From the cell containing the given text, extract its center point as [x, y] coordinate. 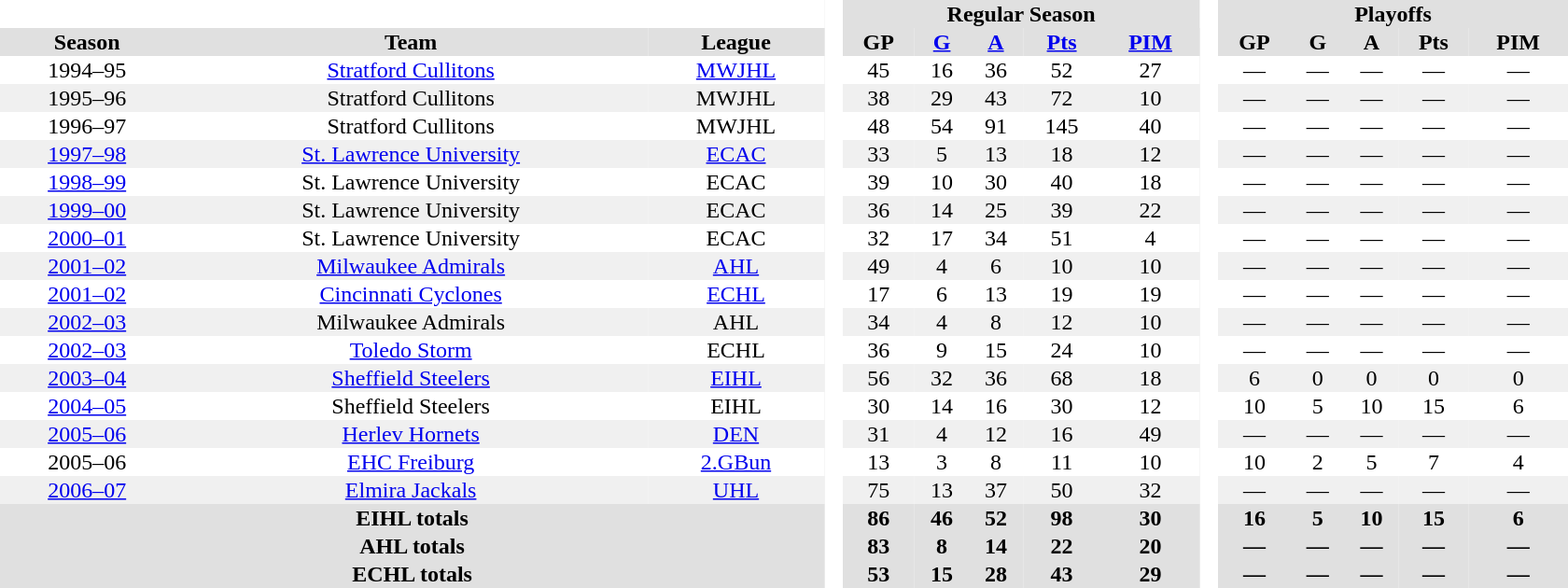
98 [1062, 518]
28 [996, 574]
145 [1062, 126]
Cincinnati Cyclones [411, 294]
EHC Freiburg [411, 462]
2004–05 [87, 406]
1999–00 [87, 210]
27 [1150, 70]
Team [411, 42]
1996–97 [87, 126]
AHL totals [413, 546]
20 [1150, 546]
24 [1062, 350]
1995–96 [87, 98]
56 [878, 378]
86 [878, 518]
91 [996, 126]
1997–98 [87, 154]
Herlev Hornets [411, 434]
31 [878, 434]
DEN [735, 434]
72 [1062, 98]
UHL [735, 490]
ECHL totals [413, 574]
83 [878, 546]
7 [1434, 462]
53 [878, 574]
1994–95 [87, 70]
37 [996, 490]
2006–07 [87, 490]
25 [996, 210]
38 [878, 98]
68 [1062, 378]
3 [942, 462]
Elmira Jackals [411, 490]
Toledo Storm [411, 350]
Regular Season [1021, 14]
League [735, 42]
Season [87, 42]
2.GBun [735, 462]
33 [878, 154]
2 [1318, 462]
48 [878, 126]
Playoffs [1393, 14]
54 [942, 126]
EIHL totals [413, 518]
9 [942, 350]
1998–99 [87, 182]
2003–04 [87, 378]
2000–01 [87, 238]
51 [1062, 238]
46 [942, 518]
45 [878, 70]
50 [1062, 490]
11 [1062, 462]
75 [878, 490]
